Provide the (X, Y) coordinate of the cell's center where the given text is located.  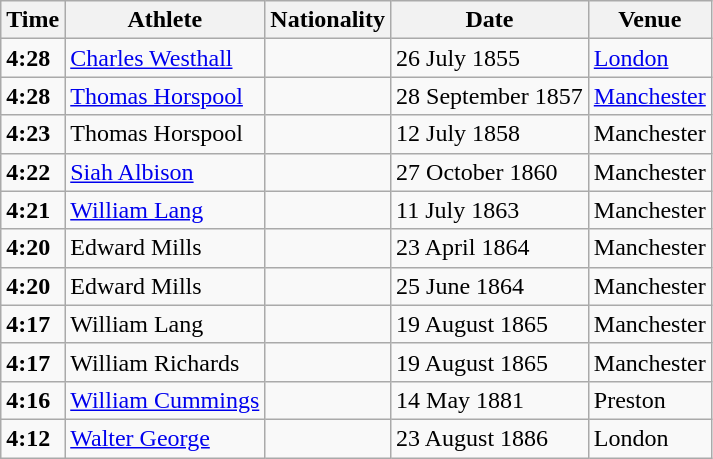
25 June 1864 (490, 286)
4:16 (33, 400)
Venue (650, 20)
Walter George (165, 438)
27 October 1860 (490, 172)
4:21 (33, 210)
23 April 1864 (490, 248)
14 May 1881 (490, 400)
26 July 1855 (490, 58)
Nationality (328, 20)
11 July 1863 (490, 210)
Time (33, 20)
23 August 1886 (490, 438)
William Richards (165, 362)
4:23 (33, 134)
Siah Albison (165, 172)
Athlete (165, 20)
12 July 1858 (490, 134)
William Cummings (165, 400)
Date (490, 20)
4:12 (33, 438)
4:22 (33, 172)
Charles Westhall (165, 58)
28 September 1857 (490, 96)
Preston (650, 400)
